Find where the given text appears and provide that cell's center as (x, y) coordinate. 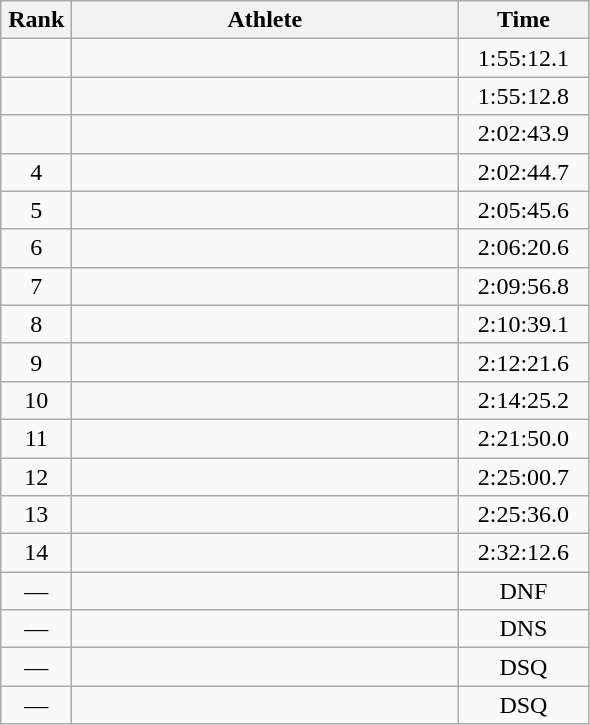
2:06:20.6 (524, 248)
2:10:39.1 (524, 324)
2:05:45.6 (524, 210)
DNF (524, 591)
2:21:50.0 (524, 438)
DNS (524, 629)
14 (36, 553)
8 (36, 324)
10 (36, 400)
2:09:56.8 (524, 286)
4 (36, 172)
1:55:12.1 (524, 58)
2:02:43.9 (524, 134)
12 (36, 477)
9 (36, 362)
11 (36, 438)
2:25:00.7 (524, 477)
2:02:44.7 (524, 172)
6 (36, 248)
2:14:25.2 (524, 400)
2:25:36.0 (524, 515)
Time (524, 20)
2:12:21.6 (524, 362)
5 (36, 210)
13 (36, 515)
2:32:12.6 (524, 553)
Rank (36, 20)
Athlete (265, 20)
7 (36, 286)
1:55:12.8 (524, 96)
